Return [x, y] of the center of cell containing provided text 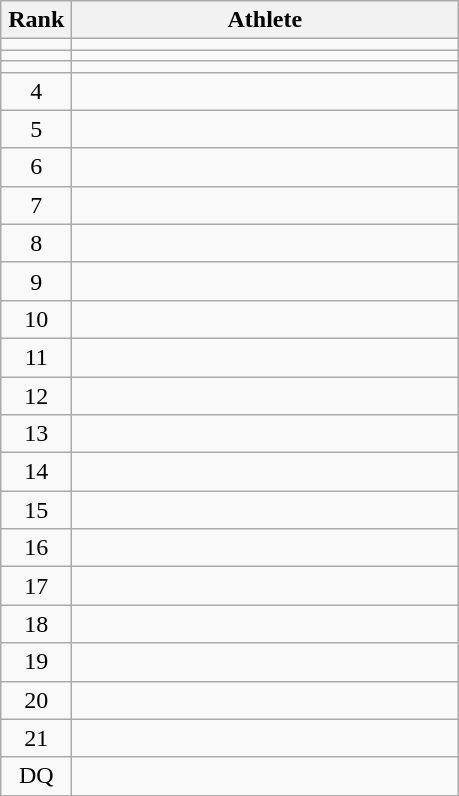
10 [36, 319]
13 [36, 434]
Rank [36, 20]
15 [36, 510]
Athlete [265, 20]
5 [36, 129]
14 [36, 472]
16 [36, 548]
6 [36, 167]
20 [36, 700]
9 [36, 281]
21 [36, 738]
4 [36, 91]
12 [36, 395]
7 [36, 205]
19 [36, 662]
DQ [36, 776]
8 [36, 243]
11 [36, 357]
18 [36, 624]
17 [36, 586]
